Search for the cell housing the specified text and yield its [X, Y] center coordinate. 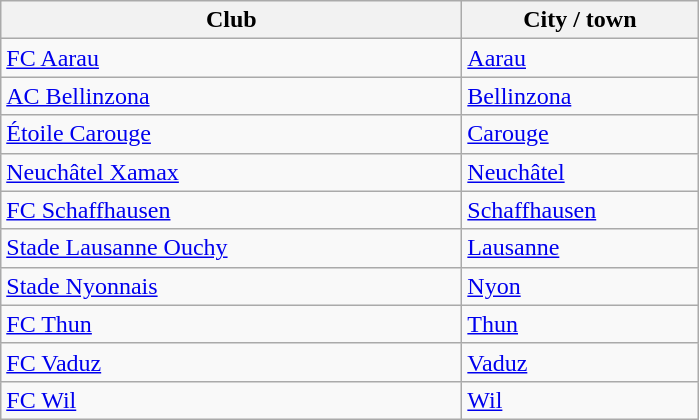
Vaduz [580, 362]
Nyon [580, 286]
Lausanne [580, 248]
Club [232, 20]
AC Bellinzona [232, 96]
Aarau [580, 58]
Neuchâtel Xamax [232, 172]
FC Vaduz [232, 362]
Stade Nyonnais [232, 286]
Bellinzona [580, 96]
Schaffhausen [580, 210]
Stade Lausanne Ouchy [232, 248]
FC Schaffhausen [232, 210]
Thun [580, 324]
City / town [580, 20]
Wil [580, 400]
FC Wil [232, 400]
FC Thun [232, 324]
Carouge [580, 134]
Neuchâtel [580, 172]
Étoile Carouge [232, 134]
FC Aarau [232, 58]
